Capture the cell that displays the provided text and extract its [x, y] central coordinate. 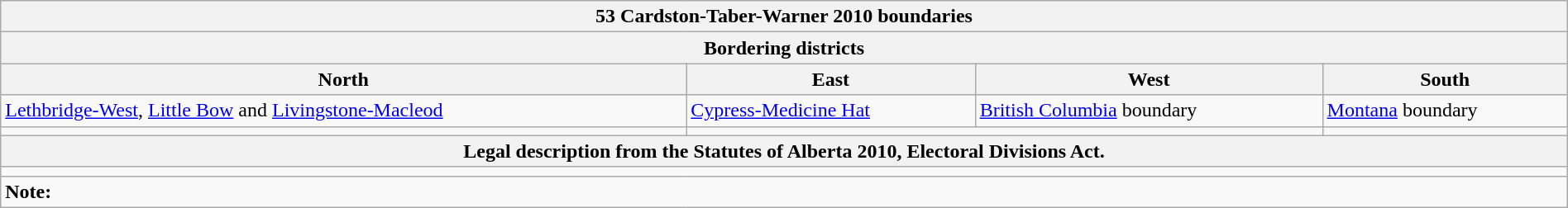
British Columbia boundary [1149, 111]
Montana boundary [1445, 111]
Lethbridge-West, Little Bow and Livingstone-Macleod [344, 111]
53 Cardston-Taber-Warner 2010 boundaries [784, 17]
North [344, 79]
West [1149, 79]
East [830, 79]
Note: [784, 191]
Bordering districts [784, 48]
Legal description from the Statutes of Alberta 2010, Electoral Divisions Act. [784, 151]
South [1445, 79]
Cypress-Medicine Hat [830, 111]
